Determine the (x, y) coordinate at the center of the cell enclosing the given text.  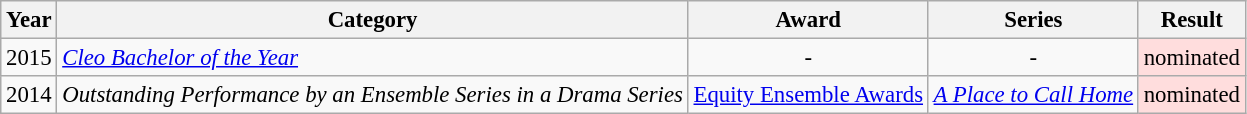
Result (1192, 20)
Outstanding Performance by an Ensemble Series in a Drama Series (372, 95)
Award (808, 20)
Year (29, 20)
A Place to Call Home (1033, 95)
Category (372, 20)
Series (1033, 20)
Cleo Bachelor of the Year (372, 58)
2014 (29, 95)
Equity Ensemble Awards (808, 95)
2015 (29, 58)
